Locate the cell with the specified text and output its [X, Y] center coordinate. 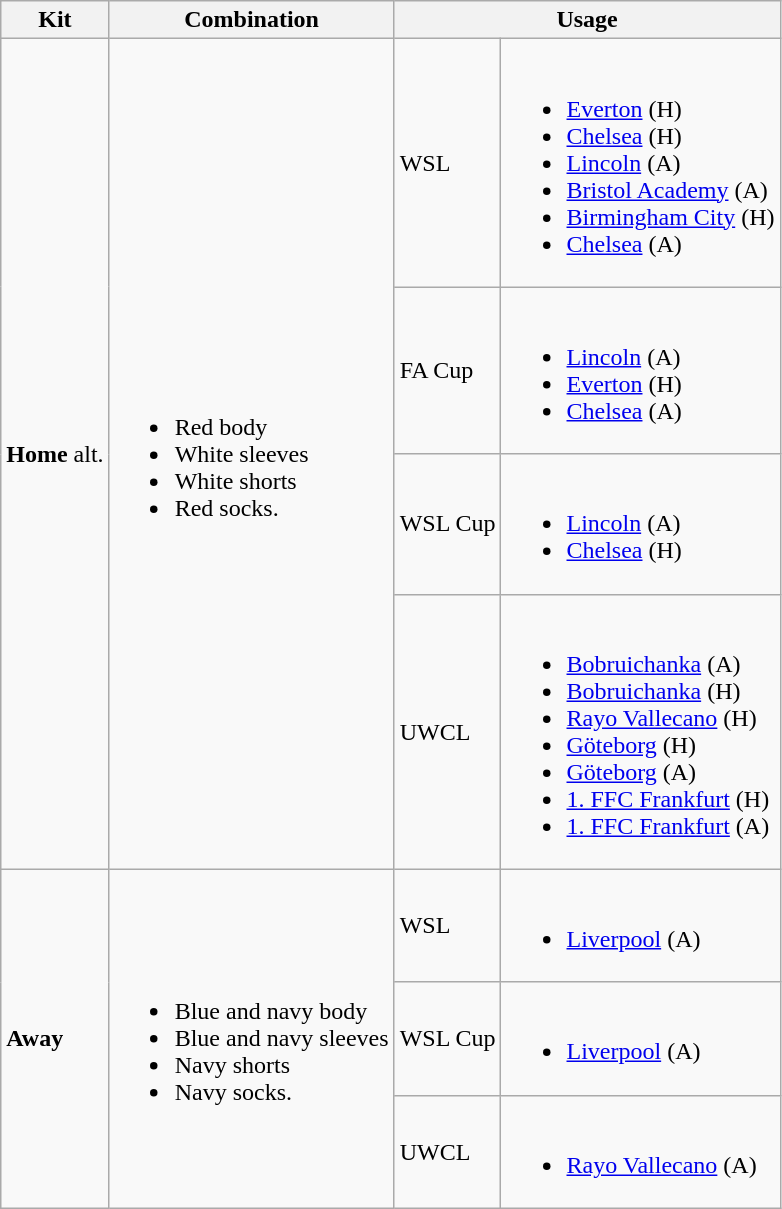
Everton (H)Chelsea (H)Lincoln (A)Bristol Academy (A)Birmingham City (H)Chelsea (A) [640, 163]
Blue and navy bodyBlue and navy sleevesNavy shortsNavy socks. [252, 1038]
Usage [587, 20]
Away [55, 1038]
Combination [252, 20]
Rayo Vallecano (A) [640, 1152]
Kit [55, 20]
Bobruichanka (A)Bobruichanka (H)Rayo Vallecano (H)Göteborg (H)Göteborg (A)1. FFC Frankfurt (H)1. FFC Frankfurt (A) [640, 732]
FA Cup [448, 370]
Lincoln (A)Chelsea (H) [640, 524]
Home alt. [55, 454]
Red bodyWhite sleevesWhite shortsRed socks. [252, 454]
Lincoln (A)Everton (H)Chelsea (A) [640, 370]
